Search for the cell housing the specified text and yield its [X, Y] center coordinate. 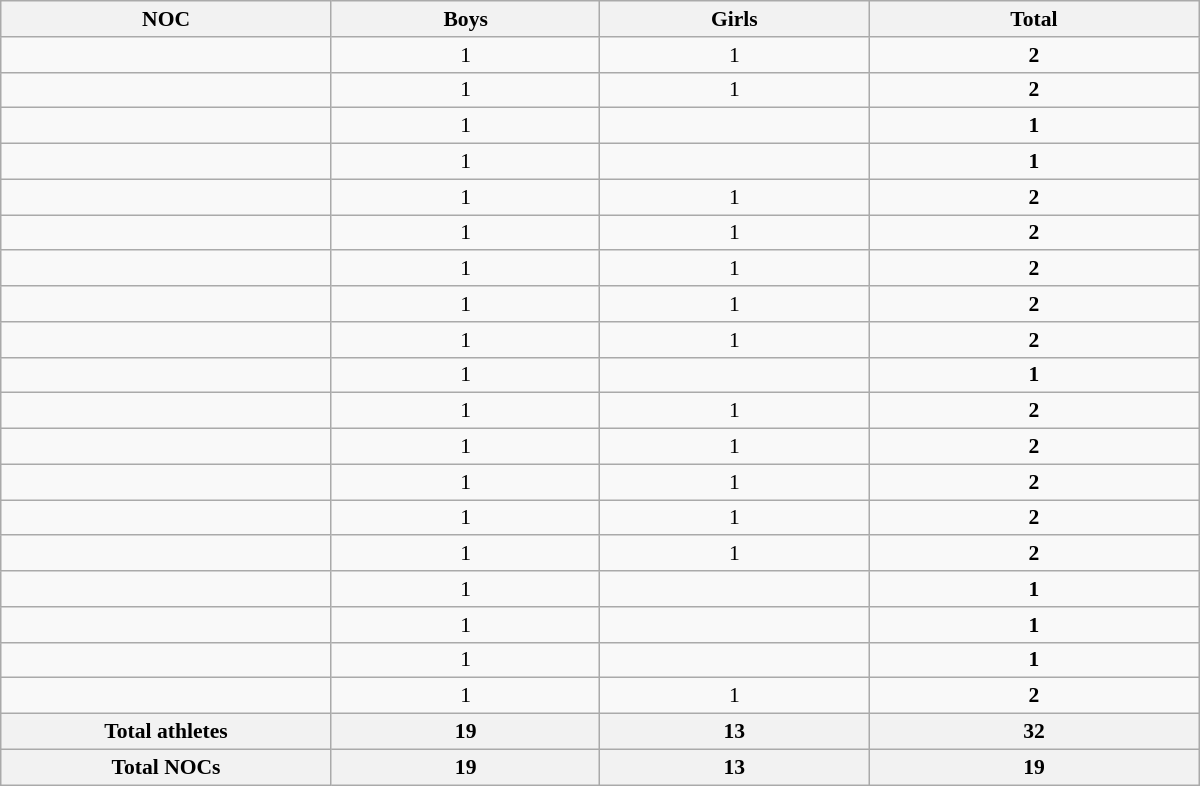
Boys [466, 19]
Total athletes [166, 732]
Total NOCs [166, 767]
Girls [734, 19]
NOC [166, 19]
32 [1034, 732]
Total [1034, 19]
